Return [X, Y] of the center of cell containing provided text 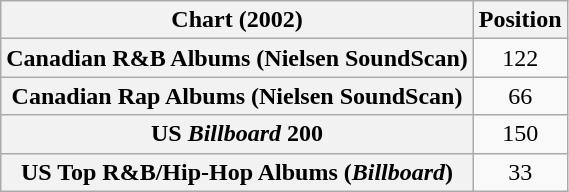
Chart (2002) [238, 20]
US Billboard 200 [238, 134]
Canadian R&B Albums (Nielsen SoundScan) [238, 58]
122 [520, 58]
Position [520, 20]
66 [520, 96]
150 [520, 134]
Canadian Rap Albums (Nielsen SoundScan) [238, 96]
US Top R&B/Hip-Hop Albums (Billboard) [238, 172]
33 [520, 172]
